For the text-containing cell, return its midpoint in [x, y] coordinate format. 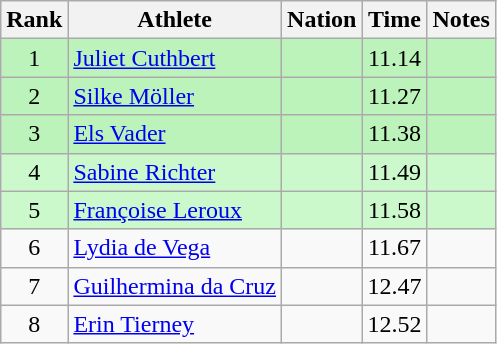
12.52 [394, 324]
12.47 [394, 286]
11.14 [394, 58]
Rank [34, 20]
11.67 [394, 248]
11.38 [394, 134]
Notes [461, 20]
2 [34, 96]
4 [34, 172]
1 [34, 58]
8 [34, 324]
Juliet Cuthbert [175, 58]
7 [34, 286]
Erin Tierney [175, 324]
11.27 [394, 96]
6 [34, 248]
3 [34, 134]
5 [34, 210]
11.49 [394, 172]
Nation [322, 20]
11.58 [394, 210]
Lydia de Vega [175, 248]
Françoise Leroux [175, 210]
Silke Möller [175, 96]
Time [394, 20]
Athlete [175, 20]
Sabine Richter [175, 172]
Els Vader [175, 134]
Guilhermina da Cruz [175, 286]
